Capture the cell that displays the provided text and extract its (x, y) central coordinate. 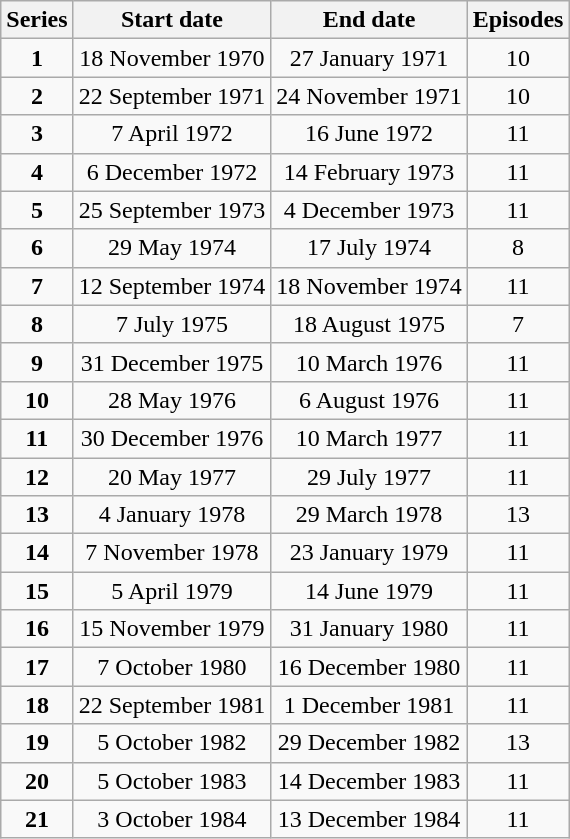
29 December 1982 (369, 743)
7 April 1972 (172, 134)
Series (37, 20)
7 October 1980 (172, 667)
30 December 1976 (172, 438)
2 (37, 96)
29 July 1977 (369, 477)
Episodes (518, 20)
28 May 1976 (172, 400)
23 January 1979 (369, 553)
12 September 1974 (172, 286)
14 June 1979 (369, 591)
13 December 1984 (369, 819)
Start date (172, 20)
16 June 1972 (369, 134)
End date (369, 20)
31 January 1980 (369, 629)
1 (37, 58)
22 September 1971 (172, 96)
29 March 1978 (369, 515)
21 (37, 819)
14 February 1973 (369, 172)
1 December 1981 (369, 705)
4 (37, 172)
19 (37, 743)
6 December 1972 (172, 172)
16 December 1980 (369, 667)
14 (37, 553)
3 (37, 134)
20 (37, 781)
3 October 1984 (172, 819)
15 (37, 591)
27 January 1971 (369, 58)
5 April 1979 (172, 591)
18 (37, 705)
25 September 1973 (172, 210)
7 July 1975 (172, 324)
6 August 1976 (369, 400)
5 October 1982 (172, 743)
15 November 1979 (172, 629)
5 October 1983 (172, 781)
4 December 1973 (369, 210)
6 (37, 248)
16 (37, 629)
24 November 1971 (369, 96)
20 May 1977 (172, 477)
12 (37, 477)
10 March 1977 (369, 438)
17 (37, 667)
7 November 1978 (172, 553)
9 (37, 362)
22 September 1981 (172, 705)
29 May 1974 (172, 248)
5 (37, 210)
4 January 1978 (172, 515)
14 December 1983 (369, 781)
31 December 1975 (172, 362)
18 November 1974 (369, 286)
18 November 1970 (172, 58)
18 August 1975 (369, 324)
17 July 1974 (369, 248)
10 March 1976 (369, 362)
